Output the (x, y) coordinate of the center of the cell containing the given text.  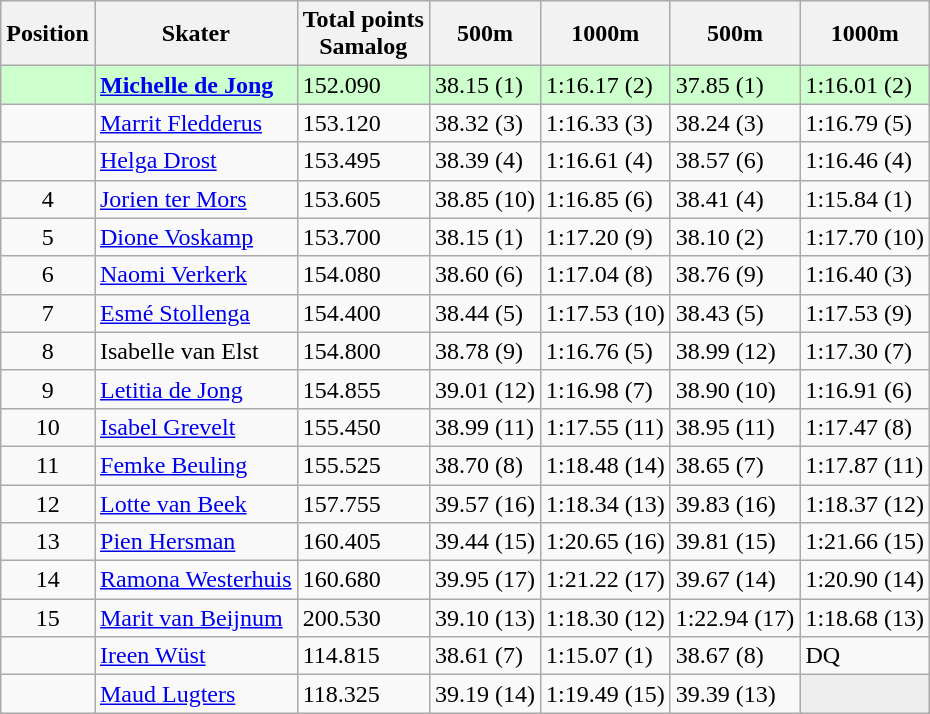
39.67 (14) (735, 580)
Jorien ter Mors (196, 199)
Marrit Fledderus (196, 123)
1:17.53 (9) (865, 313)
38.32 (3) (484, 123)
1:17.55 (11) (605, 427)
1:18.30 (12) (605, 618)
38.76 (9) (735, 275)
9 (48, 389)
1:16.46 (4) (865, 161)
154.800 (363, 351)
155.525 (363, 465)
38.61 (7) (484, 656)
39.81 (15) (735, 542)
38.99 (12) (735, 351)
10 (48, 427)
38.24 (3) (735, 123)
Maud Lugters (196, 694)
38.85 (10) (484, 199)
11 (48, 465)
12 (48, 503)
38.70 (8) (484, 465)
Ramona Westerhuis (196, 580)
154.400 (363, 313)
Ireen Wüst (196, 656)
1:17.04 (8) (605, 275)
Letitia de Jong (196, 389)
39.44 (15) (484, 542)
1:20.90 (14) (865, 580)
Isabelle van Elst (196, 351)
1:18.68 (13) (865, 618)
153.120 (363, 123)
153.495 (363, 161)
Femke Beuling (196, 465)
154.855 (363, 389)
38.78 (9) (484, 351)
Position (48, 34)
38.39 (4) (484, 161)
1:16.17 (2) (605, 85)
1:17.53 (10) (605, 313)
152.090 (363, 85)
38.10 (2) (735, 237)
1:16.40 (3) (865, 275)
DQ (865, 656)
1:16.85 (6) (605, 199)
1:17.30 (7) (865, 351)
Skater (196, 34)
39.83 (16) (735, 503)
39.57 (16) (484, 503)
200.530 (363, 618)
1:16.33 (3) (605, 123)
1:17.87 (11) (865, 465)
154.080 (363, 275)
38.99 (11) (484, 427)
Lotte van Beek (196, 503)
160.680 (363, 580)
1:16.01 (2) (865, 85)
Naomi Verkerk (196, 275)
Total points Samalog (363, 34)
39.95 (17) (484, 580)
39.39 (13) (735, 694)
1:15.07 (1) (605, 656)
38.57 (6) (735, 161)
160.405 (363, 542)
8 (48, 351)
1:18.48 (14) (605, 465)
153.700 (363, 237)
157.755 (363, 503)
1:22.94 (17) (735, 618)
38.41 (4) (735, 199)
1:19.49 (15) (605, 694)
39.10 (13) (484, 618)
Helga Drost (196, 161)
1:17.47 (8) (865, 427)
Isabel Grevelt (196, 427)
Esmé Stollenga (196, 313)
1:16.76 (5) (605, 351)
38.44 (5) (484, 313)
1:16.79 (5) (865, 123)
39.01 (12) (484, 389)
1:17.20 (9) (605, 237)
Marit van Beijnum (196, 618)
118.325 (363, 694)
1:21.22 (17) (605, 580)
38.67 (8) (735, 656)
38.60 (6) (484, 275)
5 (48, 237)
1:18.34 (13) (605, 503)
Dione Voskamp (196, 237)
4 (48, 199)
39.19 (14) (484, 694)
153.605 (363, 199)
37.85 (1) (735, 85)
Michelle de Jong (196, 85)
1:20.65 (16) (605, 542)
1:18.37 (12) (865, 503)
1:16.61 (4) (605, 161)
6 (48, 275)
1:21.66 (15) (865, 542)
38.43 (5) (735, 313)
1:15.84 (1) (865, 199)
14 (48, 580)
1:17.70 (10) (865, 237)
114.815 (363, 656)
38.90 (10) (735, 389)
155.450 (363, 427)
38.65 (7) (735, 465)
7 (48, 313)
13 (48, 542)
1:16.98 (7) (605, 389)
15 (48, 618)
38.95 (11) (735, 427)
1:16.91 (6) (865, 389)
Pien Hersman (196, 542)
